Extract the [x, y] coordinate from the center of the cell holding the provided text.  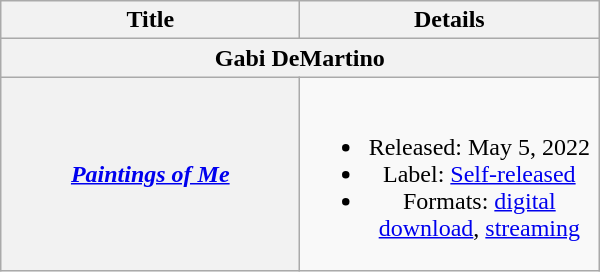
Released: May 5, 2022Label: Self-releasedFormats: digital download, streaming [450, 174]
Details [450, 20]
Paintings of Me [150, 174]
Title [150, 20]
Gabi DeMartino [300, 58]
